Find where the given text appears and provide that cell's center as [x, y] coordinate. 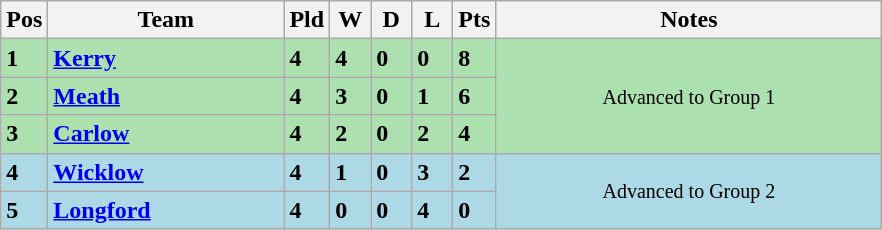
6 [474, 96]
Team [166, 20]
Advanced to Group 2 [689, 191]
W [350, 20]
Pts [474, 20]
5 [24, 210]
Notes [689, 20]
Carlow [166, 134]
Kerry [166, 58]
L [432, 20]
Pos [24, 20]
Advanced to Group 1 [689, 96]
Meath [166, 96]
D [392, 20]
8 [474, 58]
Pld [307, 20]
Wicklow [166, 172]
Longford [166, 210]
